Provide the [x, y] coordinate of the cell's center where the given text is located.  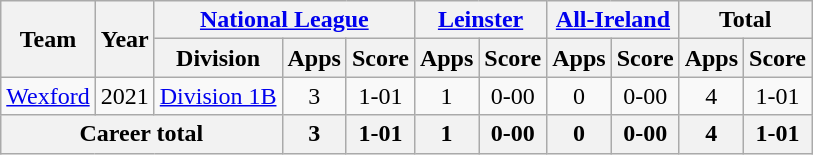
Division [218, 58]
Total [745, 20]
Year [124, 39]
2021 [124, 96]
Career total [142, 134]
All-Ireland [613, 20]
National League [284, 20]
Leinster [480, 20]
Division 1B [218, 96]
Wexford [48, 96]
Team [48, 39]
